For the text-containing cell, return its midpoint in [x, y] coordinate format. 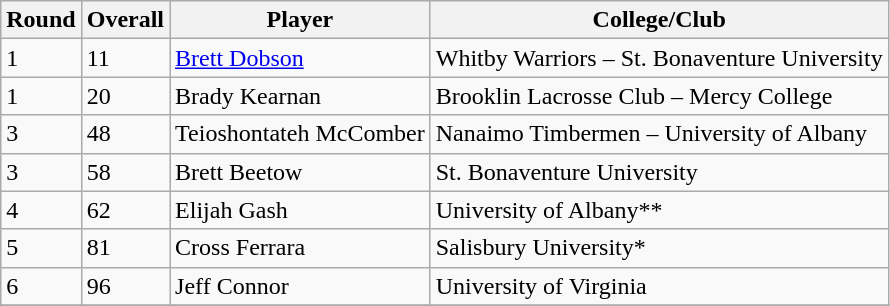
Teioshontateh McComber [300, 134]
4 [41, 210]
St. Bonaventure University [659, 172]
Whitby Warriors – St. Bonaventure University [659, 58]
Brooklin Lacrosse Club – Mercy College [659, 96]
Overall [125, 20]
Salisbury University* [659, 248]
58 [125, 172]
5 [41, 248]
University of Virginia [659, 286]
48 [125, 134]
Elijah Gash [300, 210]
20 [125, 96]
6 [41, 286]
Cross Ferrara [300, 248]
96 [125, 286]
Jeff Connor [300, 286]
Nanaimo Timbermen – University of Albany [659, 134]
62 [125, 210]
Brett Dobson [300, 58]
81 [125, 248]
Brady Kearnan [300, 96]
College/Club [659, 20]
Round [41, 20]
Brett Beetow [300, 172]
11 [125, 58]
Player [300, 20]
University of Albany** [659, 210]
